Provide the (x, y) coordinate of the cell's center where the given text is located.  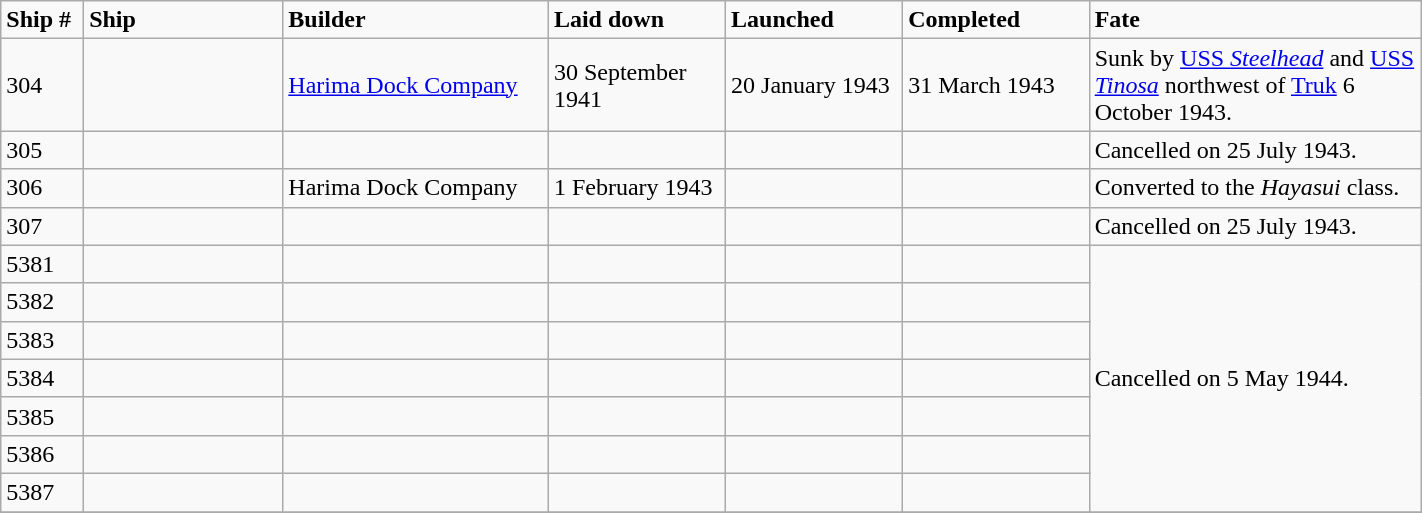
20 January 1943 (814, 85)
304 (42, 85)
Cancelled on 5 May 1944. (1255, 378)
305 (42, 150)
5387 (42, 492)
306 (42, 188)
5386 (42, 454)
Completed (996, 20)
31 March 1943 (996, 85)
Ship (184, 20)
5381 (42, 264)
Laid down (636, 20)
5382 (42, 302)
Ship # (42, 20)
Fate (1255, 20)
30 September 1941 (636, 85)
Builder (416, 20)
5385 (42, 416)
Converted to the Hayasui class. (1255, 188)
307 (42, 226)
1 February 1943 (636, 188)
5383 (42, 340)
5384 (42, 378)
Launched (814, 20)
Sunk by USS Steelhead and USS Tinosa northwest of Truk 6 October 1943. (1255, 85)
